From the cell containing the given text, extract its center point as [X, Y] coordinate. 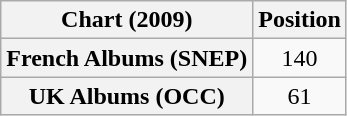
Chart (2009) [127, 20]
Position [300, 20]
French Albums (SNEP) [127, 58]
UK Albums (OCC) [127, 96]
61 [300, 96]
140 [300, 58]
